Identify which cell holds the provided text, then report its [X, Y] central coordinate. 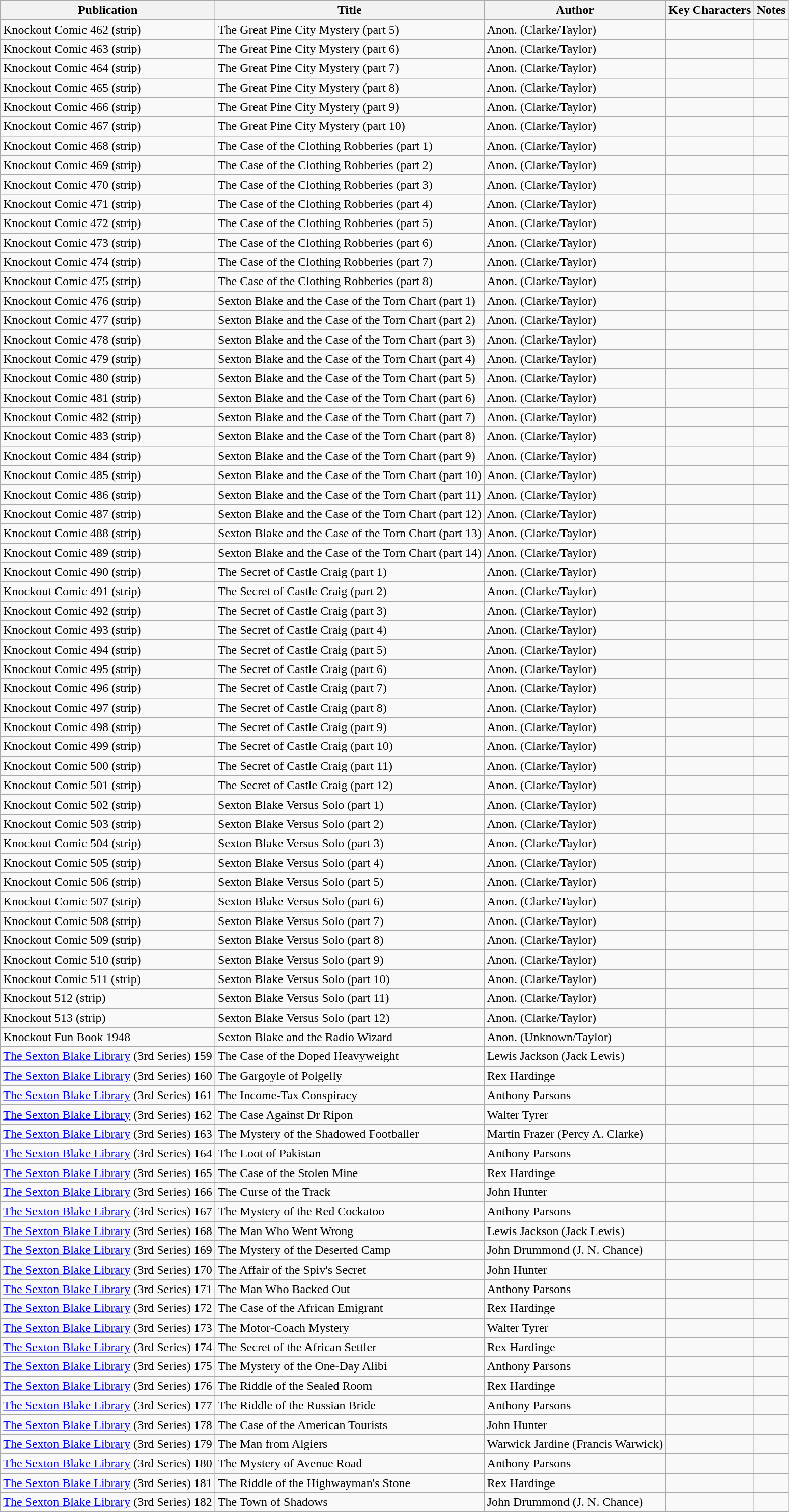
Knockout Comic 485 (strip) [108, 475]
The Sexton Blake Library (3rd Series) 181 [108, 1483]
Knockout Comic 470 (strip) [108, 184]
Sexton Blake Versus Solo (part 12) [349, 1018]
Sexton Blake Versus Solo (part 9) [349, 960]
The Sexton Blake Library (3rd Series) 171 [108, 1289]
Knockout Comic 494 (strip) [108, 650]
Knockout Comic 484 (strip) [108, 456]
The Sexton Blake Library (3rd Series) 176 [108, 1386]
The Case of the American Tourists [349, 1424]
The Sexton Blake Library (3rd Series) 160 [108, 1076]
Title [349, 10]
Knockout Comic 483 (strip) [108, 436]
The Sexton Blake Library (3rd Series) 159 [108, 1056]
The Secret of Castle Craig (part 8) [349, 708]
The Secret of Castle Craig (part 11) [349, 766]
The Sexton Blake Library (3rd Series) 175 [108, 1366]
The Town of Shadows [349, 1502]
Sexton Blake and the Case of the Torn Chart (part 11) [349, 494]
The Loot of Pakistan [349, 1153]
The Riddle of the Highwayman's Stone [349, 1483]
Knockout Comic 479 (strip) [108, 359]
The Case of the Doped Heavyweight [349, 1056]
Knockout Comic 501 (strip) [108, 785]
Knockout Comic 472 (strip) [108, 223]
The Great Pine City Mystery (part 8) [349, 88]
Knockout Comic 509 (strip) [108, 940]
Sexton Blake Versus Solo (part 1) [349, 804]
The Sexton Blake Library (3rd Series) 162 [108, 1114]
The Riddle of the Russian Bride [349, 1405]
The Man from Algiers [349, 1444]
Sexton Blake and the Case of the Torn Chart (part 7) [349, 417]
Knockout Comic 478 (strip) [108, 340]
Knockout Comic 503 (strip) [108, 824]
Knockout Fun Book 1948 [108, 1037]
Sexton Blake Versus Solo (part 10) [349, 979]
Knockout Comic 508 (strip) [108, 921]
Sexton Blake and the Case of the Torn Chart (part 10) [349, 475]
The Sexton Blake Library (3rd Series) 167 [108, 1212]
The Sexton Blake Library (3rd Series) 170 [108, 1270]
Knockout Comic 465 (strip) [108, 88]
Knockout Comic 493 (strip) [108, 630]
Knockout Comic 466 (strip) [108, 107]
The Sexton Blake Library (3rd Series) 179 [108, 1444]
Knockout Comic 463 (strip) [108, 49]
The Case Against Dr Ripon [349, 1114]
The Case of the Clothing Robberies (part 4) [349, 204]
The Great Pine City Mystery (part 10) [349, 126]
The Secret of Castle Craig (part 3) [349, 611]
The Curse of the Track [349, 1192]
The Riddle of the Sealed Room [349, 1386]
Knockout Comic 505 (strip) [108, 863]
The Case of the Clothing Robberies (part 2) [349, 165]
Knockout Comic 497 (strip) [108, 708]
Sexton Blake and the Case of the Torn Chart (part 12) [349, 514]
Sexton Blake and the Case of the Torn Chart (part 1) [349, 301]
The Great Pine City Mystery (part 5) [349, 30]
The Sexton Blake Library (3rd Series) 161 [108, 1095]
The Secret of Castle Craig (part 12) [349, 785]
Sexton Blake Versus Solo (part 7) [349, 921]
The Secret of Castle Craig (part 6) [349, 669]
The Case of the Clothing Robberies (part 8) [349, 282]
Knockout Comic 464 (strip) [108, 68]
Sexton Blake Versus Solo (part 5) [349, 882]
The Secret of Castle Craig (part 4) [349, 630]
Knockout Comic 462 (strip) [108, 30]
The Case of the Stolen Mine [349, 1172]
Sexton Blake Versus Solo (part 4) [349, 863]
Warwick Jardine (Francis Warwick) [575, 1444]
The Sexton Blake Library (3rd Series) 168 [108, 1231]
Anon. (Unknown/Taylor) [575, 1037]
Knockout Comic 475 (strip) [108, 282]
Knockout Comic 496 (strip) [108, 688]
Knockout Comic 498 (strip) [108, 727]
The Great Pine City Mystery (part 9) [349, 107]
The Sexton Blake Library (3rd Series) 166 [108, 1192]
The Case of the Clothing Robberies (part 1) [349, 146]
Sexton Blake and the Case of the Torn Chart (part 3) [349, 340]
The Mystery of the Deserted Camp [349, 1250]
Knockout Comic 469 (strip) [108, 165]
Knockout Comic 476 (strip) [108, 301]
Sexton Blake Versus Solo (part 2) [349, 824]
The Great Pine City Mystery (part 7) [349, 68]
Sexton Blake Versus Solo (part 8) [349, 940]
Sexton Blake and the Case of the Torn Chart (part 6) [349, 398]
Sexton Blake Versus Solo (part 3) [349, 843]
The Great Pine City Mystery (part 6) [349, 49]
Author [575, 10]
Knockout Comic 502 (strip) [108, 804]
The Sexton Blake Library (3rd Series) 174 [108, 1347]
Knockout Comic 467 (strip) [108, 126]
Knockout Comic 507 (strip) [108, 902]
The Case of the Clothing Robberies (part 6) [349, 243]
Knockout Comic 499 (strip) [108, 746]
Knockout Comic 480 (strip) [108, 378]
The Sexton Blake Library (3rd Series) 177 [108, 1405]
The Secret of Castle Craig (part 9) [349, 727]
Knockout 512 (strip) [108, 998]
The Secret of Castle Craig (part 10) [349, 746]
Knockout Comic 511 (strip) [108, 979]
Knockout Comic 500 (strip) [108, 766]
The Sexton Blake Library (3rd Series) 180 [108, 1463]
Knockout Comic 473 (strip) [108, 243]
The Secret of Castle Craig (part 5) [349, 650]
Knockout Comic 474 (strip) [108, 262]
The Secret of Castle Craig (part 7) [349, 688]
The Mystery of Avenue Road [349, 1463]
The Man Who Backed Out [349, 1289]
The Sexton Blake Library (3rd Series) 182 [108, 1502]
The Case of the African Emigrant [349, 1308]
Knockout Comic 482 (strip) [108, 417]
The Mystery of the Shadowed Footballer [349, 1134]
Knockout Comic 495 (strip) [108, 669]
The Case of the Clothing Robberies (part 7) [349, 262]
The Mystery of the One-Day Alibi [349, 1366]
The Motor-Coach Mystery [349, 1328]
Sexton Blake Versus Solo (part 6) [349, 902]
The Mystery of the Red Cockatoo [349, 1212]
Knockout Comic 471 (strip) [108, 204]
Sexton Blake and the Case of the Torn Chart (part 13) [349, 533]
Knockout 513 (strip) [108, 1018]
The Gargoyle of Polgelly [349, 1076]
The Secret of the African Settler [349, 1347]
Publication [108, 10]
The Case of the Clothing Robberies (part 5) [349, 223]
Knockout Comic 492 (strip) [108, 611]
Martin Frazer (Percy A. Clarke) [575, 1134]
Knockout Comic 477 (strip) [108, 320]
Sexton Blake and the Case of the Torn Chart (part 14) [349, 552]
Sexton Blake Versus Solo (part 11) [349, 998]
Knockout Comic 491 (strip) [108, 592]
Knockout Comic 486 (strip) [108, 494]
The Sexton Blake Library (3rd Series) 163 [108, 1134]
The Sexton Blake Library (3rd Series) 173 [108, 1328]
The Affair of the Spiv's Secret [349, 1270]
Knockout Comic 488 (strip) [108, 533]
The Sexton Blake Library (3rd Series) 164 [108, 1153]
The Income-Tax Conspiracy [349, 1095]
Knockout Comic 489 (strip) [108, 552]
Knockout Comic 468 (strip) [108, 146]
Sexton Blake and the Radio Wizard [349, 1037]
The Sexton Blake Library (3rd Series) 165 [108, 1172]
The Case of the Clothing Robberies (part 3) [349, 184]
Knockout Comic 481 (strip) [108, 398]
Knockout Comic 490 (strip) [108, 572]
The Secret of Castle Craig (part 1) [349, 572]
Knockout Comic 504 (strip) [108, 843]
The Secret of Castle Craig (part 2) [349, 592]
Sexton Blake and the Case of the Torn Chart (part 4) [349, 359]
Sexton Blake and the Case of the Torn Chart (part 5) [349, 378]
Knockout Comic 487 (strip) [108, 514]
The Sexton Blake Library (3rd Series) 172 [108, 1308]
Notes [771, 10]
Sexton Blake and the Case of the Torn Chart (part 8) [349, 436]
Knockout Comic 506 (strip) [108, 882]
The Sexton Blake Library (3rd Series) 178 [108, 1424]
Key Characters [710, 10]
Sexton Blake and the Case of the Torn Chart (part 9) [349, 456]
The Man Who Went Wrong [349, 1231]
Sexton Blake and the Case of the Torn Chart (part 2) [349, 320]
Knockout Comic 510 (strip) [108, 960]
The Sexton Blake Library (3rd Series) 169 [108, 1250]
